Identify which cell holds the provided text, then report its (x, y) central coordinate. 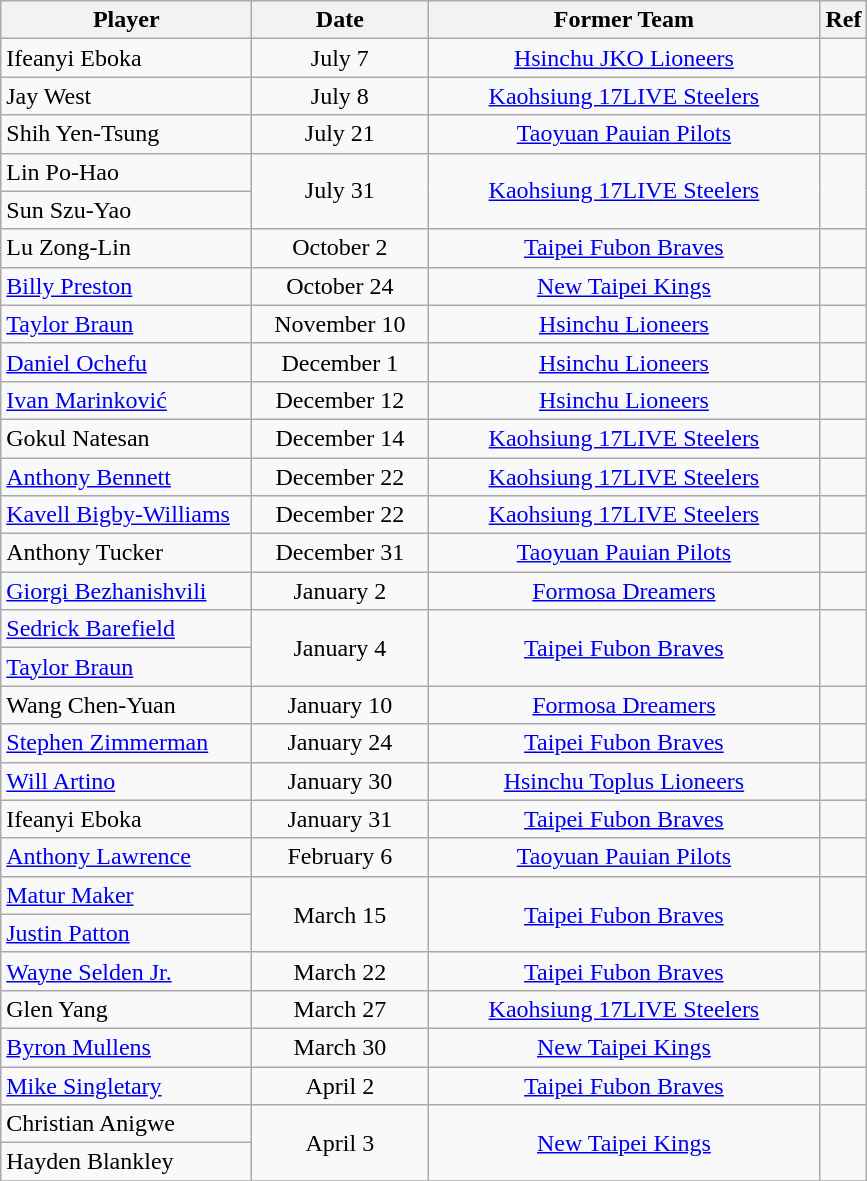
July 7 (340, 58)
December 1 (340, 362)
December 31 (340, 553)
April 2 (340, 1085)
Anthony Lawrence (126, 857)
July 8 (340, 96)
Christian Anigwe (126, 1124)
October 2 (340, 248)
March 15 (340, 914)
Hayden Blankley (126, 1162)
Lin Po-Hao (126, 172)
Player (126, 20)
December 12 (340, 400)
November 10 (340, 324)
March 30 (340, 1047)
Shih Yen-Tsung (126, 134)
Gokul Natesan (126, 438)
March 22 (340, 971)
January 2 (340, 591)
July 21 (340, 134)
Sedrick Barefield (126, 629)
Date (340, 20)
Ref (844, 20)
Mike Singletary (126, 1085)
Billy Preston (126, 286)
December 14 (340, 438)
January 31 (340, 819)
Anthony Bennett (126, 477)
Kavell Bigby-Williams (126, 515)
Jay West (126, 96)
Sun Szu-Yao (126, 210)
January 4 (340, 648)
Daniel Ochefu (126, 362)
Giorgi Bezhanishvili (126, 591)
Wang Chen-Yuan (126, 705)
Byron Mullens (126, 1047)
February 6 (340, 857)
Stephen Zimmerman (126, 743)
Hsinchu Toplus Lioneers (624, 781)
April 3 (340, 1143)
March 27 (340, 1009)
January 10 (340, 705)
Ivan Marinković (126, 400)
Glen Yang (126, 1009)
October 24 (340, 286)
Will Artino (126, 781)
Wayne Selden Jr. (126, 971)
Anthony Tucker (126, 553)
Matur Maker (126, 895)
Former Team (624, 20)
Hsinchu JKO Lioneers (624, 58)
Lu Zong-Lin (126, 248)
July 31 (340, 191)
Justin Patton (126, 933)
January 30 (340, 781)
January 24 (340, 743)
